From the cell containing the given text, extract its center point as (x, y) coordinate. 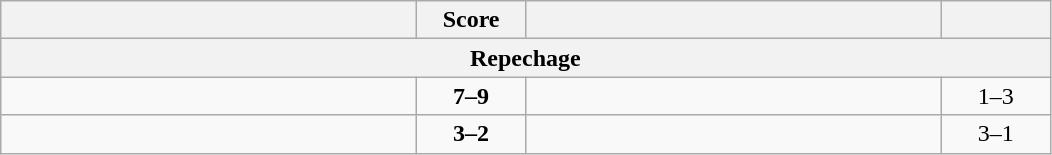
1–3 (996, 96)
3–1 (996, 134)
3–2 (472, 134)
Score (472, 20)
Repechage (526, 58)
7–9 (472, 96)
